Return the [X, Y] coordinate for the center point of the cell that contains the specified text.  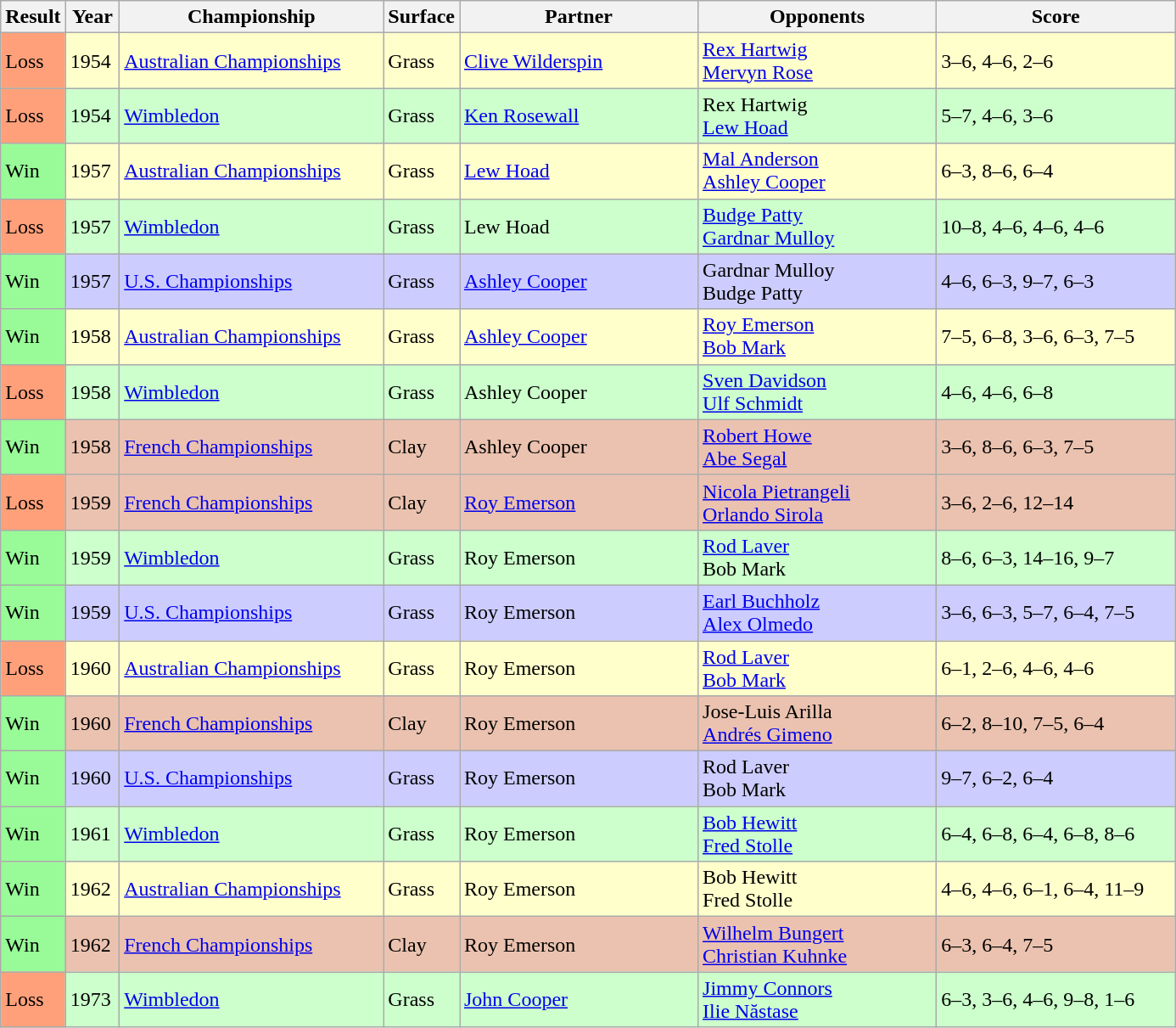
Rex Hartwig Lew Hoad [818, 115]
9–7, 6–2, 6–4 [1056, 779]
5–7, 4–6, 3–6 [1056, 115]
4–6, 6–3, 9–7, 6–3 [1056, 282]
6–2, 8–10, 7–5, 6–4 [1056, 723]
4–6, 4–6, 6–1, 6–4, 11–9 [1056, 890]
1973 [92, 1000]
Jimmy Connors Ilie Năstase [818, 1000]
Robert Howe Abe Segal [818, 447]
Gardnar Mulloy Budge Patty [818, 282]
3–6, 4–6, 2–6 [1056, 61]
Score [1056, 17]
Surface [422, 17]
Clive Wilderspin [579, 61]
Earl Buchholz Alex Olmedo [818, 613]
4–6, 4–6, 6–8 [1056, 392]
6–3, 8–6, 6–4 [1056, 171]
3–6, 8–6, 6–3, 7–5 [1056, 447]
Budge Patty Gardnar Mulloy [818, 226]
Result [33, 17]
Jose-Luis Arilla Andrés Gimeno [818, 723]
Rex Hartwig Mervyn Rose [818, 61]
8–6, 6–3, 14–16, 9–7 [1056, 557]
10–8, 4–6, 4–6, 4–6 [1056, 226]
3–6, 6–3, 5–7, 6–4, 7–5 [1056, 613]
Sven Davidson Ulf Schmidt [818, 392]
John Cooper [579, 1000]
Roy Emerson Bob Mark [818, 336]
Partner [579, 17]
6–1, 2–6, 4–6, 4–6 [1056, 667]
Wilhelm Bungert Christian Kuhnke [818, 944]
Mal Anderson Ashley Cooper [818, 171]
6–3, 6–4, 7–5 [1056, 944]
1961 [92, 834]
Nicola Pietrangeli Orlando Sirola [818, 503]
3–6, 2–6, 12–14 [1056, 503]
Ken Rosewall [579, 115]
Year [92, 17]
Opponents [818, 17]
Championship [251, 17]
7–5, 6–8, 3–6, 6–3, 7–5 [1056, 336]
6–3, 3–6, 4–6, 9–8, 1–6 [1056, 1000]
6–4, 6–8, 6–4, 6–8, 8–6 [1056, 834]
